Return (X, Y) of the center of cell containing provided text 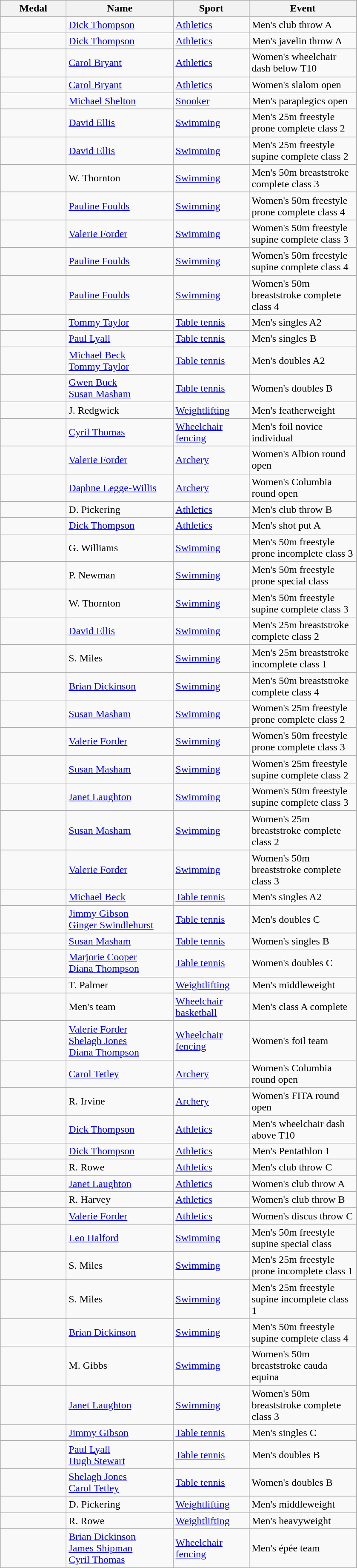
Women's singles B (303, 941)
Men's doubles A2 (303, 361)
Men's 50m freestyle supine complete class 4 (303, 1332)
Men's singles C (303, 1433)
Men's club throw B (303, 509)
Men's 25m freestyle prone incomplete class 1 (303, 1266)
Women's Albion round open (303, 460)
Women's 25m freestyle prone complete class 2 (303, 714)
Men's 50m breaststroke complete class 3 (303, 178)
Women's 25m freestyle supine complete class 2 (303, 770)
Jimmy Gibson Ginger Swindlehurst (120, 919)
Men's singles B (303, 339)
Jimmy Gibson (120, 1433)
Women's FITA round open (303, 1102)
Men's doubles B (303, 1455)
G. Williams (120, 547)
Women's 25m breaststroke complete class 2 (303, 830)
Event (303, 9)
Marjorie Cooper Diana Thompson (120, 963)
Snooker (211, 101)
Leo Halford (120, 1238)
Paul Lyall (120, 339)
Medal (33, 9)
Men's doubles C (303, 919)
Men's featherweight (303, 410)
Men's club throw C (303, 1167)
Men's team (120, 1007)
R. Harvey (120, 1200)
Men's 50m breaststroke complete class 4 (303, 686)
Women's 50m breaststroke complete class 4 (303, 295)
Women's slalom open (303, 85)
Michael Shelton (120, 101)
Women's 50m freestyle supine complete class 4 (303, 261)
Sport (211, 9)
Men's 50m freestyle prone incomplete class 3 (303, 547)
Men's class A complete (303, 1007)
Women's foil team (303, 1040)
Cyril Thomas (120, 432)
Men's 25m breaststroke incomplete class 1 (303, 658)
M. Gibbs (120, 1366)
Wheelchair basketball (211, 1007)
Men's épée team (303, 1548)
Brian Dickinson James Shipman Cyril Thomas (120, 1548)
Tommy Taylor (120, 323)
Men's shot put A (303, 526)
R. Irvine (120, 1102)
Men's 25m breaststroke complete class 2 (303, 631)
Men's club throw A (303, 25)
Men's paraplegics open (303, 101)
Men's 50m freestyle prone special class (303, 575)
Men's javelin throw A (303, 41)
Michael Beck Tommy Taylor (120, 361)
Men's 50m freestyle supine complete class 3 (303, 603)
Men's 25m freestyle supine incomplete class 1 (303, 1299)
Men's 25m freestyle prone complete class 2 (303, 123)
T. Palmer (120, 985)
Name (120, 9)
Paul Lyall Hugh Stewart (120, 1455)
P. Newman (120, 575)
Men's Pentathlon 1 (303, 1151)
Men's heavyweight (303, 1521)
Women's discus throw C (303, 1216)
Women's club throw B (303, 1200)
Carol Tetley (120, 1073)
Women's 50m freestyle prone complete class 4 (303, 206)
Shelagh Jones Carol Tetley (120, 1482)
Women's 50m breaststroke cauda equina (303, 1366)
Men's 25m freestyle supine complete class 2 (303, 151)
Gwen Buck Susan Masham (120, 388)
Women's 50m freestyle prone complete class 3 (303, 741)
Men's foil novice individual (303, 432)
J. Redgwick (120, 410)
Women's wheelchair dash below T10 (303, 63)
Michael Beck (120, 897)
Valerie Forder Shelagh Jones Diana Thompson (120, 1040)
Daphne Legge-Willis (120, 488)
Men's 50m freestyle supine special class (303, 1238)
Men's wheelchair dash above T10 (303, 1129)
Women's doubles C (303, 963)
Women's club throw A (303, 1184)
